Detect which cell encompasses the target text, then output its (X, Y) center coordinate. 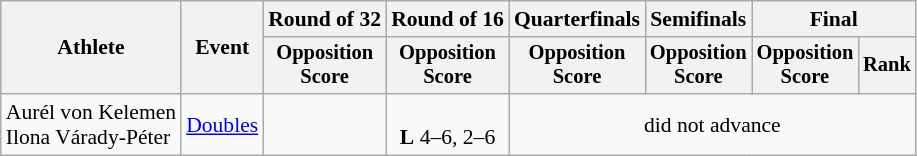
Rank (887, 66)
L 4–6, 2–6 (448, 124)
Round of 16 (448, 19)
Semifinals (698, 19)
Athlete (91, 48)
Event (222, 48)
did not advance (712, 124)
Aurél von Kelemen Ilona Várady-Péter (91, 124)
Quarterfinals (577, 19)
Round of 32 (324, 19)
Final (834, 19)
Doubles (222, 124)
